Detect which cell encompasses the target text, then output its (x, y) center coordinate. 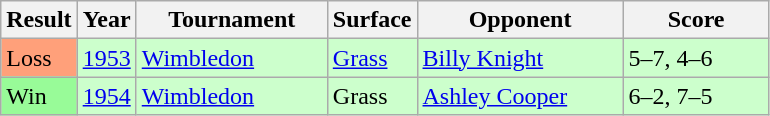
6–2, 7–5 (696, 96)
Billy Knight (520, 58)
Tournament (232, 20)
Surface (372, 20)
Win (39, 96)
Opponent (520, 20)
Loss (39, 58)
Result (39, 20)
Year (106, 20)
Score (696, 20)
1954 (106, 96)
1953 (106, 58)
5–7, 4–6 (696, 58)
Ashley Cooper (520, 96)
